Capture the cell that displays the provided text and extract its (X, Y) central coordinate. 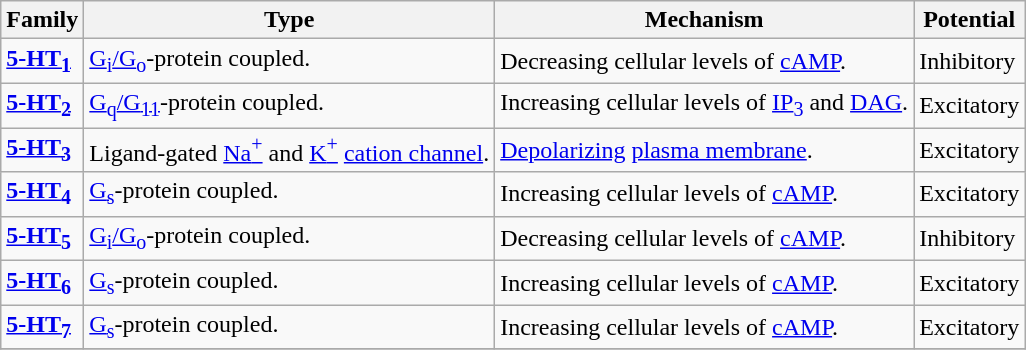
5-HT7 (42, 327)
5-HT6 (42, 283)
Type (290, 20)
Gq/G11-protein coupled. (290, 105)
5-HT1 (42, 61)
Family (42, 20)
Mechanism (704, 20)
5-HT3 (42, 150)
5-HT4 (42, 194)
5-HT5 (42, 238)
Potential (970, 20)
Depolarizing plasma membrane. (704, 150)
Increasing cellular levels of IP3 and DAG. (704, 105)
5-HT2 (42, 105)
Ligand-gated Na+ and K+ cation channel. (290, 150)
